Scan for the cell matching the given text and deliver its [x, y] coordinate at center. 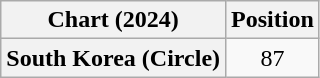
Chart (2024) [114, 20]
South Korea (Circle) [114, 58]
Position [273, 20]
87 [273, 58]
